Return the (x, y) coordinate for the center point of the cell that contains the specified text.  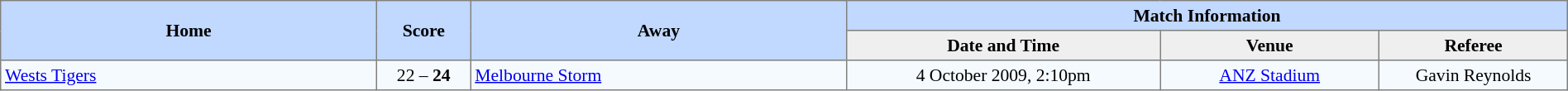
Wests Tigers (189, 75)
4 October 2009, 2:10pm (1004, 75)
Referee (1474, 45)
Away (658, 31)
Score (423, 31)
Home (189, 31)
Date and Time (1004, 45)
Gavin Reynolds (1474, 75)
Match Information (1207, 16)
ANZ Stadium (1270, 75)
22 – 24 (423, 75)
Venue (1270, 45)
Melbourne Storm (658, 75)
